Return the [X, Y] coordinate for the center point of the cell that contains the specified text.  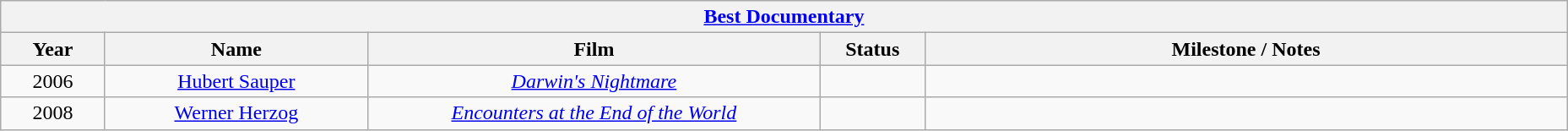
Name [236, 49]
Encounters at the End of the World [594, 113]
Darwin's Nightmare [594, 81]
2008 [53, 113]
Best Documentary [784, 17]
Hubert Sauper [236, 81]
Milestone / Notes [1246, 49]
Year [53, 49]
2006 [53, 81]
Status [872, 49]
Werner Herzog [236, 113]
Film [594, 49]
